Scan for the cell matching the given text and deliver its (x, y) coordinate at center. 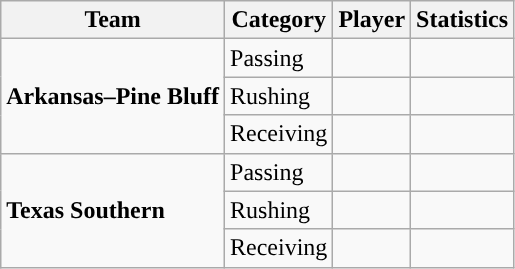
Category (279, 20)
Texas Southern (113, 210)
Statistics (462, 20)
Arkansas–Pine Bluff (113, 96)
Team (113, 20)
Player (372, 20)
